Scan for the cell matching the given text and deliver its [x, y] coordinate at center. 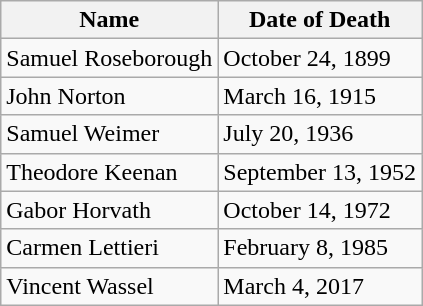
Vincent Wassel [110, 286]
February 8, 1985 [320, 248]
October 24, 1899 [320, 58]
July 20, 1936 [320, 134]
October 14, 1972 [320, 210]
John Norton [110, 96]
March 16, 1915 [320, 96]
Name [110, 20]
Gabor Horvath [110, 210]
March 4, 2017 [320, 286]
Samuel Roseborough [110, 58]
September 13, 1952 [320, 172]
Carmen Lettieri [110, 248]
Date of Death [320, 20]
Theodore Keenan [110, 172]
Samuel Weimer [110, 134]
